From the cell containing the given text, extract its center point as (X, Y) coordinate. 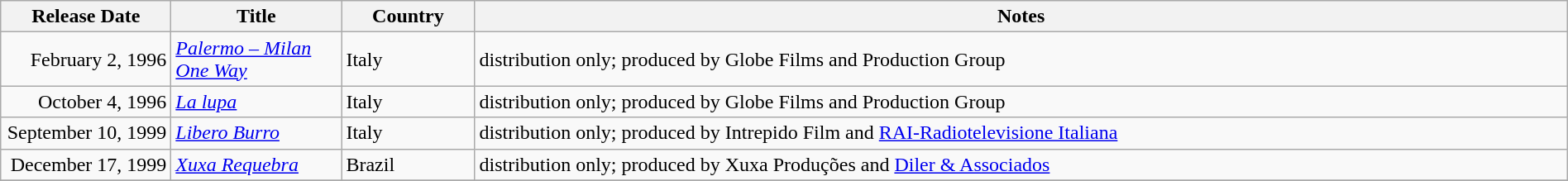
Title (256, 17)
February 2, 1996 (86, 60)
December 17, 1999 (86, 164)
September 10, 1999 (86, 133)
Brazil (409, 164)
Release Date (86, 17)
distribution only; produced by Xuxa Produções and Diler & Associados (1021, 164)
La lupa (256, 102)
October 4, 1996 (86, 102)
Xuxa Requebra (256, 164)
Country (409, 17)
Notes (1021, 17)
Palermo – Milan One Way (256, 60)
Libero Burro (256, 133)
distribution only; produced by Intrepido Film and RAI-Radiotelevisione Italiana (1021, 133)
